Extract the (x, y) coordinate from the center of the cell holding the provided text.  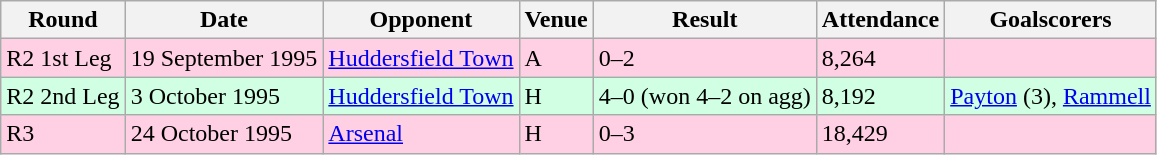
4–0 (won 4–2 on agg) (704, 96)
Date (224, 20)
R2 1st Leg (63, 58)
Opponent (421, 20)
18,429 (880, 134)
8,264 (880, 58)
Payton (3), Rammell (1051, 96)
8,192 (880, 96)
19 September 1995 (224, 58)
0–3 (704, 134)
24 October 1995 (224, 134)
Attendance (880, 20)
Result (704, 20)
Venue (556, 20)
Round (63, 20)
R2 2nd Leg (63, 96)
Goalscorers (1051, 20)
R3 (63, 134)
Arsenal (421, 134)
3 October 1995 (224, 96)
0–2 (704, 58)
A (556, 58)
